Search for the cell housing the specified text and yield its (x, y) center coordinate. 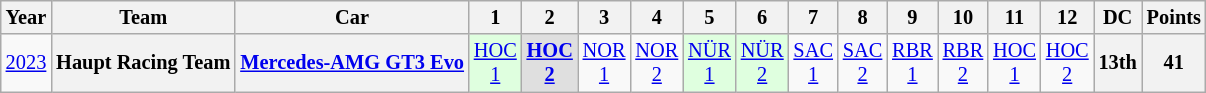
7 (814, 17)
5 (710, 17)
41 (1174, 63)
1 (496, 17)
RBR1 (912, 63)
Team (143, 17)
NOR2 (656, 63)
4 (656, 17)
NÜR2 (762, 63)
Car (352, 17)
6 (762, 17)
13th (1118, 63)
8 (862, 17)
Haupt Racing Team (143, 63)
RBR2 (963, 63)
12 (1068, 17)
2023 (26, 63)
10 (963, 17)
DC (1118, 17)
9 (912, 17)
11 (1014, 17)
3 (604, 17)
NOR1 (604, 63)
SAC1 (814, 63)
Points (1174, 17)
SAC2 (862, 63)
NÜR1 (710, 63)
Year (26, 17)
2 (550, 17)
Mercedes-AMG GT3 Evo (352, 63)
